Output the [x, y] coordinate of the center of the cell containing the given text.  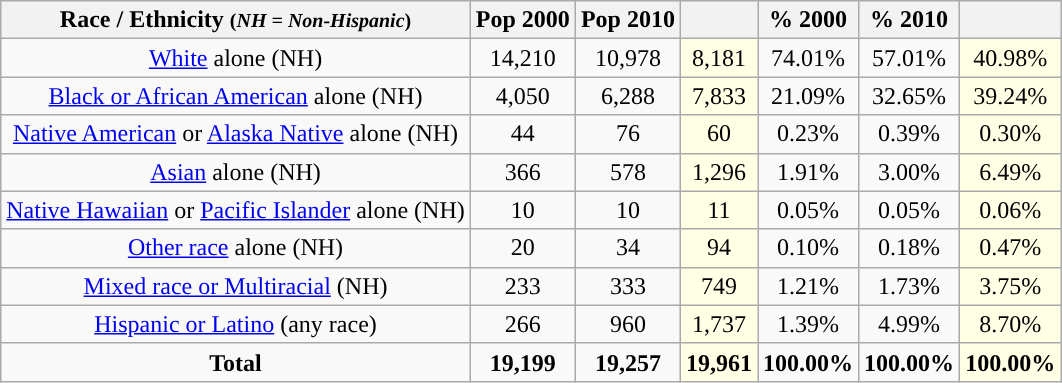
0.10% [808, 248]
6.49% [1010, 172]
1,737 [718, 324]
White alone (NH) [236, 58]
% 2000 [808, 20]
19,257 [628, 362]
34 [628, 248]
Other race alone (NH) [236, 248]
Black or African American alone (NH) [236, 96]
Race / Ethnicity (NH = Non-Hispanic) [236, 20]
8,181 [718, 58]
233 [522, 286]
Total [236, 362]
14,210 [522, 58]
3.00% [910, 172]
57.01% [910, 58]
6,288 [628, 96]
1.91% [808, 172]
39.24% [1010, 96]
7,833 [718, 96]
20 [522, 248]
40.98% [1010, 58]
0.18% [910, 248]
Asian alone (NH) [236, 172]
Native American or Alaska Native alone (NH) [236, 134]
4.99% [910, 324]
21.09% [808, 96]
Native Hawaiian or Pacific Islander alone (NH) [236, 210]
3.75% [1010, 286]
578 [628, 172]
333 [628, 286]
4,050 [522, 96]
74.01% [808, 58]
% 2010 [910, 20]
0.30% [1010, 134]
32.65% [910, 96]
0.06% [1010, 210]
749 [718, 286]
960 [628, 324]
1.39% [808, 324]
10,978 [628, 58]
366 [522, 172]
1.21% [808, 286]
Mixed race or Multiracial (NH) [236, 286]
Pop 2010 [628, 20]
19,199 [522, 362]
0.39% [910, 134]
Hispanic or Latino (any race) [236, 324]
76 [628, 134]
8.70% [1010, 324]
266 [522, 324]
Pop 2000 [522, 20]
1.73% [910, 286]
60 [718, 134]
0.23% [808, 134]
19,961 [718, 362]
0.47% [1010, 248]
11 [718, 210]
44 [522, 134]
94 [718, 248]
1,296 [718, 172]
